Extract the (X, Y) coordinate from the center of the cell holding the provided text.  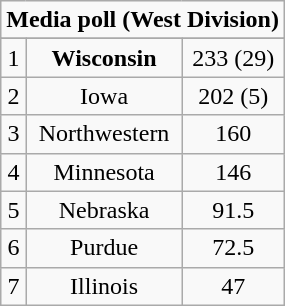
Wisconsin (104, 58)
72.5 (233, 248)
1 (14, 58)
146 (233, 172)
5 (14, 210)
Media poll (West Division) (143, 20)
Northwestern (104, 134)
Illinois (104, 286)
202 (5) (233, 96)
160 (233, 134)
91.5 (233, 210)
4 (14, 172)
2 (14, 96)
47 (233, 286)
Purdue (104, 248)
3 (14, 134)
Minnesota (104, 172)
Iowa (104, 96)
233 (29) (233, 58)
7 (14, 286)
Nebraska (104, 210)
6 (14, 248)
